Search for the cell housing the specified text and yield its (X, Y) center coordinate. 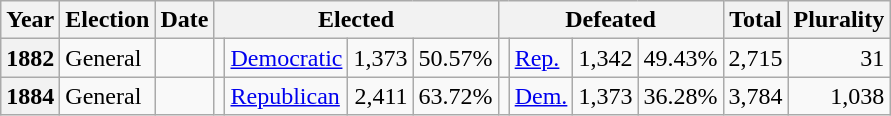
Defeated (610, 20)
31 (839, 58)
Rep. (541, 58)
3,784 (756, 96)
49.43% (680, 58)
2,715 (756, 58)
1,038 (839, 96)
1,342 (606, 58)
50.57% (456, 58)
1884 (30, 96)
Dem. (541, 96)
Plurality (839, 20)
36.28% (680, 96)
1882 (30, 58)
Year (30, 20)
Democratic (286, 58)
63.72% (456, 96)
Republican (286, 96)
2,411 (380, 96)
Total (756, 20)
Election (108, 20)
Date (184, 20)
Elected (356, 20)
